Return the (X, Y) coordinate for the center point of the cell that contains the specified text.  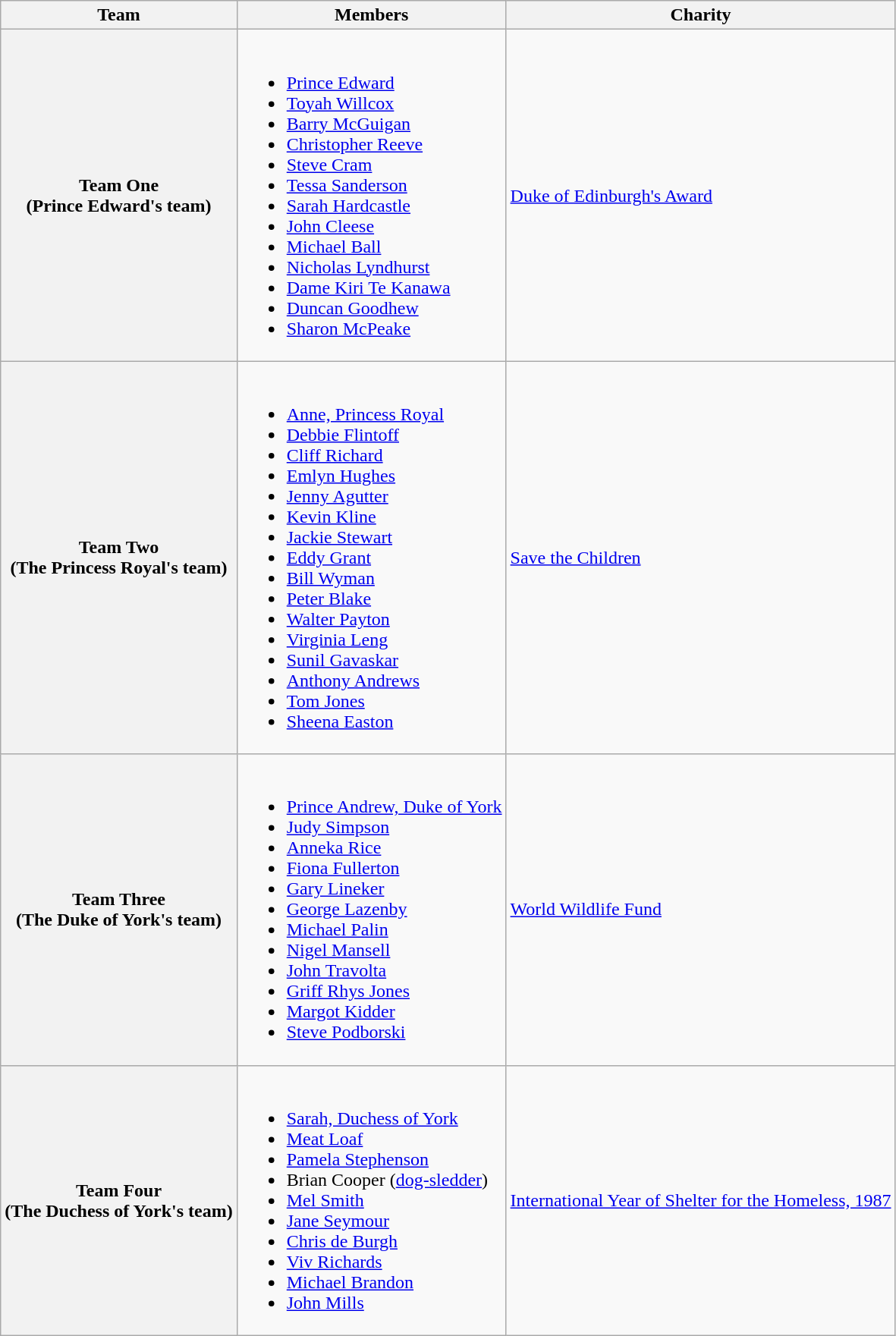
Team One(Prince Edward's team) (118, 196)
Charity (701, 15)
Sarah, Duchess of YorkMeat LoafPamela StephensonBrian Cooper (dog-sledder)Mel SmithJane SeymourChris de BurghViv RichardsMichael BrandonJohn Mills (372, 1200)
International Year of Shelter for the Homeless, 1987 (701, 1200)
Duke of Edinburgh's Award (701, 196)
Team Two(The Princess Royal's team) (118, 558)
World Wildlife Fund (701, 910)
Team Four(The Duchess of York's team) (118, 1200)
Members (372, 15)
Team (118, 15)
Save the Children (701, 558)
Team Three(The Duke of York's team) (118, 910)
